Capture the cell that displays the provided text and extract its [X, Y] central coordinate. 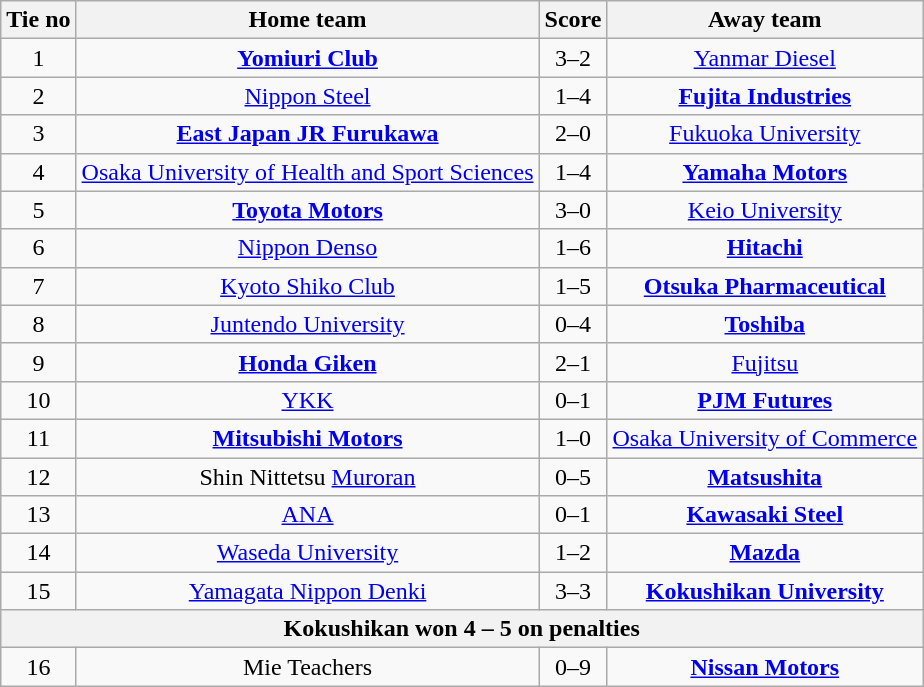
Fujitsu [765, 362]
Tie no [38, 20]
11 [38, 438]
5 [38, 210]
Toyota Motors [308, 210]
2–1 [573, 362]
1 [38, 58]
16 [38, 667]
Mie Teachers [308, 667]
4 [38, 172]
Otsuka Pharmaceutical [765, 286]
Nippon Steel [308, 96]
East Japan JR Furukawa [308, 134]
3 [38, 134]
1–5 [573, 286]
12 [38, 477]
Shin Nittetsu Muroran [308, 477]
2 [38, 96]
Toshiba [765, 324]
Honda Giken [308, 362]
1–6 [573, 248]
Juntendo University [308, 324]
9 [38, 362]
14 [38, 553]
Waseda University [308, 553]
Yanmar Diesel [765, 58]
Osaka University of Health and Sport Sciences [308, 172]
Away team [765, 20]
Hitachi [765, 248]
Nissan Motors [765, 667]
Osaka University of Commerce [765, 438]
Mitsubishi Motors [308, 438]
7 [38, 286]
YKK [308, 400]
Matsushita [765, 477]
0–9 [573, 667]
Yamagata Nippon Denki [308, 591]
0–4 [573, 324]
3–0 [573, 210]
10 [38, 400]
Yomiuri Club [308, 58]
3–2 [573, 58]
Mazda [765, 553]
1–0 [573, 438]
Yamaha Motors [765, 172]
6 [38, 248]
Nippon Denso [308, 248]
2–0 [573, 134]
Fujita Industries [765, 96]
8 [38, 324]
3–3 [573, 591]
Kawasaki Steel [765, 515]
Kyoto Shiko Club [308, 286]
1–2 [573, 553]
15 [38, 591]
0–5 [573, 477]
Kokushikan won 4 – 5 on penalties [462, 629]
Keio University [765, 210]
Score [573, 20]
Kokushikan University [765, 591]
Home team [308, 20]
PJM Futures [765, 400]
Fukuoka University [765, 134]
ANA [308, 515]
13 [38, 515]
